Extract the [X, Y] coordinate from the center of the cell holding the provided text.  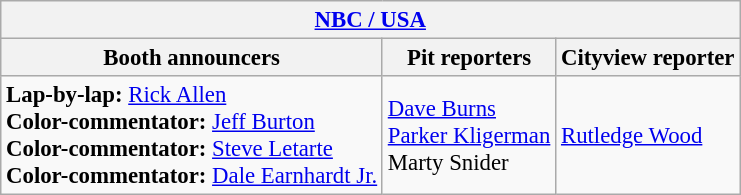
Pit reporters [468, 58]
Booth announcers [192, 58]
NBC / USA [370, 20]
Dave Burns Parker Kligerman Marty Snider [468, 136]
Cityview reporter [648, 58]
Rutledge Wood [648, 136]
Lap-by-lap: Rick AllenColor-commentator: Jeff BurtonColor-commentator: Steve LetarteColor-commentator: Dale Earnhardt Jr. [192, 136]
